Detect which cell encompasses the target text, then output its [x, y] center coordinate. 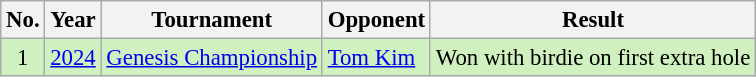
2024 [73, 58]
Opponent [376, 20]
Won with birdie on first extra hole [592, 58]
Tom Kim [376, 58]
1 [23, 58]
Result [592, 20]
No. [23, 20]
Genesis Championship [212, 58]
Tournament [212, 20]
Year [73, 20]
